Identify which cell holds the provided text, then report its (X, Y) central coordinate. 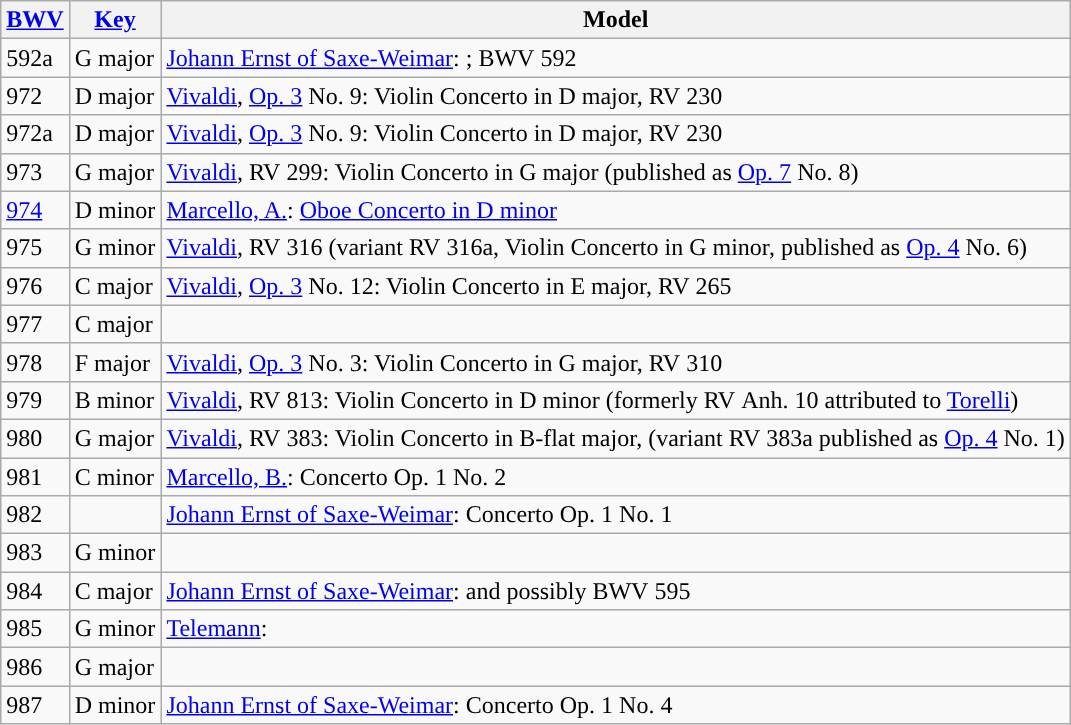
Johann Ernst of Saxe-Weimar: Concerto Op. 1 No. 4 (616, 705)
Vivaldi, Op. 3 No. 3: Violin Concerto in G major, RV 310 (616, 362)
972a (35, 134)
Telemann: (616, 629)
BWV (35, 20)
Johann Ernst of Saxe-Weimar: Concerto Op. 1 No. 1 (616, 515)
Vivaldi, RV 383: Violin Concerto in B-flat major, (variant RV 383a published as Op. 4 No. 1) (616, 438)
Vivaldi, Op. 3 No. 12: Violin Concerto in E major, RV 265 (616, 286)
B minor (115, 400)
Marcello, B.: Concerto Op. 1 No. 2 (616, 477)
987 (35, 705)
Model (616, 20)
F major (115, 362)
980 (35, 438)
973 (35, 172)
982 (35, 515)
Vivaldi, RV 813: Violin Concerto in D minor (formerly RV Anh. 10 attributed to Torelli) (616, 400)
975 (35, 248)
Johann Ernst of Saxe-Weimar: and possibly BWV 595 (616, 591)
C minor (115, 477)
976 (35, 286)
984 (35, 591)
979 (35, 400)
986 (35, 667)
974 (35, 210)
592a (35, 58)
972 (35, 96)
Key (115, 20)
Vivaldi, RV 299: Violin Concerto in G major (published as Op. 7 No. 8) (616, 172)
981 (35, 477)
Marcello, A.: Oboe Concerto in D minor (616, 210)
Johann Ernst of Saxe-Weimar: ; BWV 592 (616, 58)
985 (35, 629)
983 (35, 553)
Vivaldi, RV 316 (variant RV 316a, Violin Concerto in G minor, published as Op. 4 No. 6) (616, 248)
978 (35, 362)
977 (35, 324)
